Extract the [x, y] coordinate from the center of the cell holding the provided text.  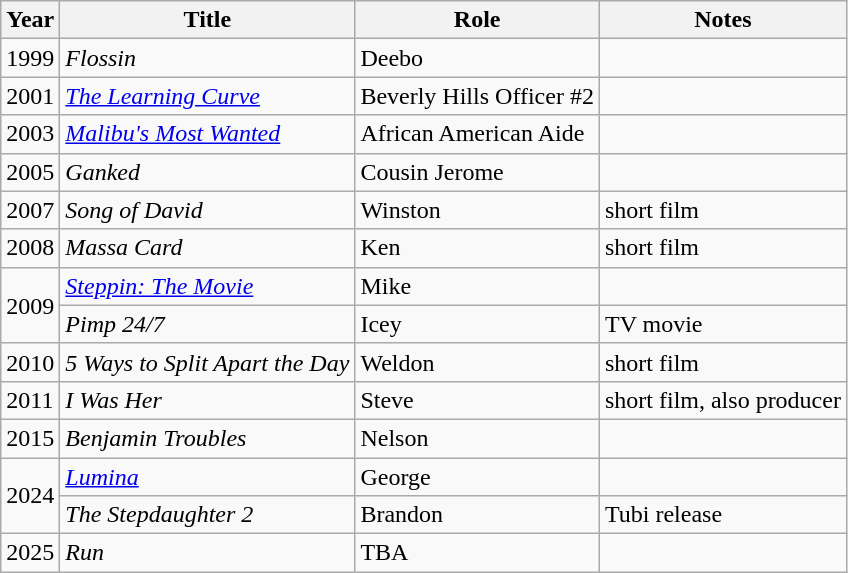
Nelson [478, 438]
I Was Her [208, 400]
George [478, 477]
2008 [30, 248]
Deebo [478, 58]
African American Aide [478, 134]
Run [208, 553]
Title [208, 20]
Winston [478, 210]
5 Ways to Split Apart the Day [208, 362]
Pimp 24/7 [208, 324]
Flossin [208, 58]
Ken [478, 248]
The Learning Curve [208, 96]
2024 [30, 496]
2007 [30, 210]
2015 [30, 438]
2010 [30, 362]
short film, also producer [722, 400]
2005 [30, 172]
Massa Card [208, 248]
2009 [30, 305]
Role [478, 20]
The Stepdaughter 2 [208, 515]
Year [30, 20]
TBA [478, 553]
Steppin: The Movie [208, 286]
Beverly Hills Officer #2 [478, 96]
2011 [30, 400]
Mike [478, 286]
Weldon [478, 362]
2025 [30, 553]
Song of David [208, 210]
Icey [478, 324]
Tubi release [722, 515]
Lumina [208, 477]
Ganked [208, 172]
1999 [30, 58]
TV movie [722, 324]
Benjamin Troubles [208, 438]
Steve [478, 400]
Cousin Jerome [478, 172]
2003 [30, 134]
Notes [722, 20]
Malibu's Most Wanted [208, 134]
Brandon [478, 515]
2001 [30, 96]
